Detect which cell encompasses the target text, then output its [x, y] center coordinate. 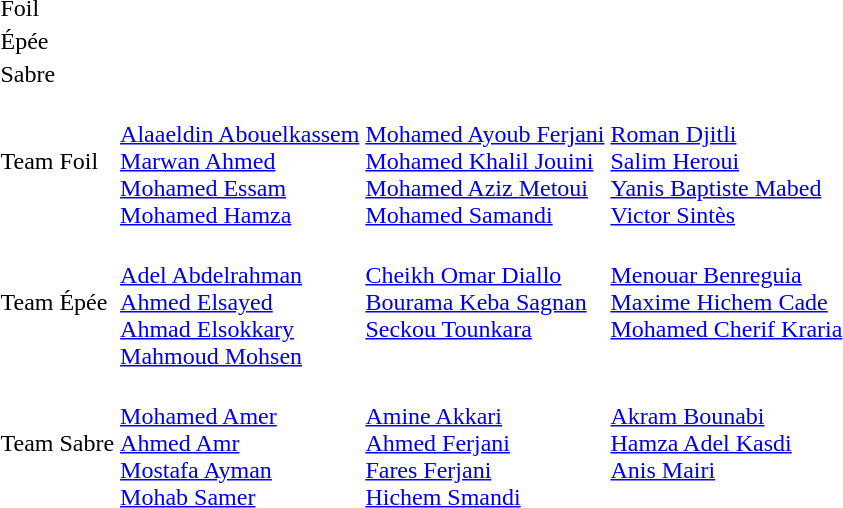
Cheikh Omar DialloBourama Keba SagnanSeckou Tounkara [485, 302]
Adel AbdelrahmanAhmed ElsayedAhmad ElsokkaryMahmoud Mohsen [240, 302]
Alaaeldin AbouelkassemMarwan AhmedMohamed EssamMohamed Hamza [240, 161]
Mohamed Ayoub FerjaniMohamed Khalil JouiniMohamed Aziz MetouiMohamed Samandi [485, 161]
